Find where the given text appears and provide that cell's center as (X, Y) coordinate. 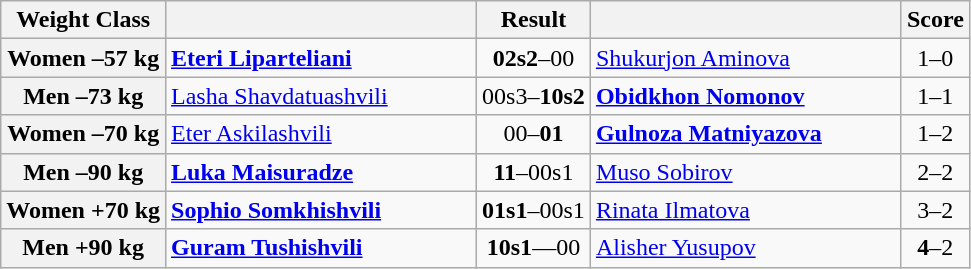
01s1–00s1 (534, 210)
Eteri Liparteliani (322, 58)
Shukurjon Aminova (746, 58)
00–01 (534, 134)
Guram Tushishvili (322, 248)
1–0 (935, 58)
Women –70 kg (84, 134)
02s2–00 (534, 58)
Women –57 kg (84, 58)
2–2 (935, 172)
Result (534, 20)
Gulnoza Matniyazova (746, 134)
Men –90 kg (84, 172)
Score (935, 20)
11–00s1 (534, 172)
Sophio Somkhishvili (322, 210)
Luka Maisuradze (322, 172)
Lasha Shavdatuashvili (322, 96)
Women +70 kg (84, 210)
3–2 (935, 210)
Obidkhon Nomonov (746, 96)
10s1—00 (534, 248)
Eter Askilashvili (322, 134)
Alisher Yusupov (746, 248)
4–2 (935, 248)
Rinata Ilmatova (746, 210)
Weight Class (84, 20)
Men +90 kg (84, 248)
Men –73 kg (84, 96)
00s3–10s2 (534, 96)
Muso Sobirov (746, 172)
1–1 (935, 96)
1–2 (935, 134)
